Extract the (x, y) coordinate from the center of the cell holding the provided text.  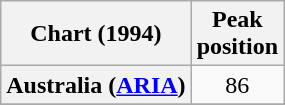
Australia (ARIA) (96, 85)
86 (237, 85)
Peakposition (237, 34)
Chart (1994) (96, 34)
